Scan for the cell matching the given text and deliver its [x, y] coordinate at center. 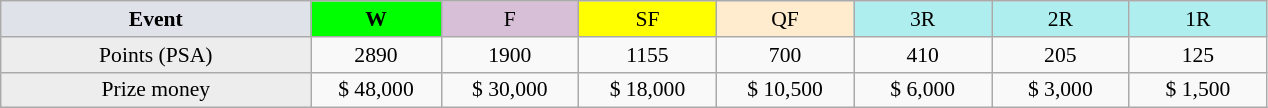
$ 30,000 [510, 90]
SF [648, 19]
$ 1,500 [1198, 90]
Event [156, 19]
Points (PSA) [156, 55]
1900 [510, 55]
$ 3,000 [1061, 90]
W [376, 19]
Prize money [156, 90]
410 [923, 55]
2R [1061, 19]
3R [923, 19]
$ 48,000 [376, 90]
700 [785, 55]
F [510, 19]
$ 10,500 [785, 90]
1155 [648, 55]
1R [1198, 19]
2890 [376, 55]
QF [785, 19]
$ 6,000 [923, 90]
205 [1061, 55]
125 [1198, 55]
$ 18,000 [648, 90]
